Output the (x, y) coordinate of the center of the cell containing the given text.  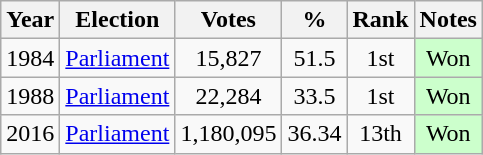
1988 (30, 96)
2016 (30, 134)
Rank (380, 20)
Year (30, 20)
Election (118, 20)
33.5 (314, 96)
1984 (30, 58)
22,284 (228, 96)
51.5 (314, 58)
15,827 (228, 58)
Votes (228, 20)
13th (380, 134)
% (314, 20)
36.34 (314, 134)
Notes (448, 20)
1,180,095 (228, 134)
